Pinpoint the cell where the given text exists, returning its [X, Y] midpoint coordinate. 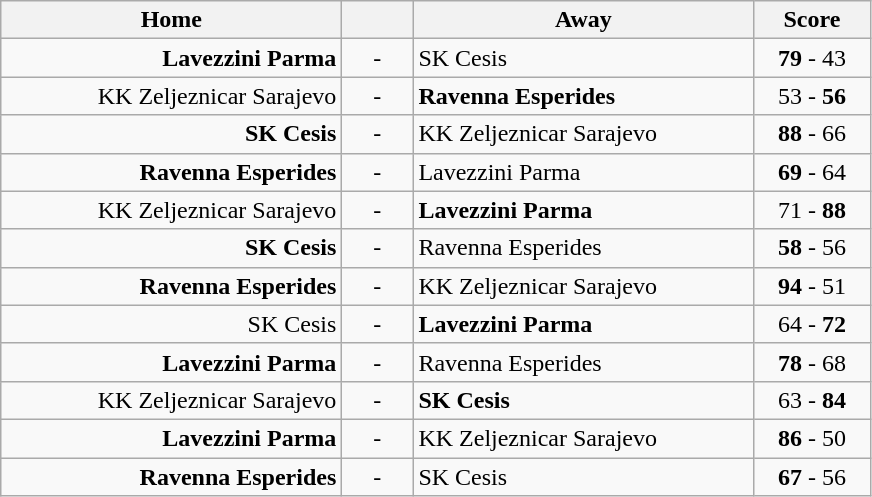
58 - 56 [812, 248]
Home [172, 20]
86 - 50 [812, 438]
88 - 66 [812, 134]
69 - 64 [812, 172]
63 - 84 [812, 400]
67 - 56 [812, 477]
Score [812, 20]
79 - 43 [812, 58]
Away [584, 20]
78 - 68 [812, 362]
64 - 72 [812, 324]
94 - 51 [812, 286]
71 - 88 [812, 210]
53 - 56 [812, 96]
